Capture the cell that displays the provided text and extract its (X, Y) central coordinate. 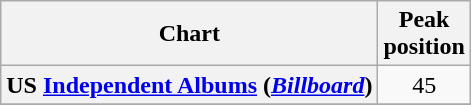
Peakposition (424, 34)
US Independent Albums (Billboard) (190, 85)
45 (424, 85)
Chart (190, 34)
